From the cell containing the given text, extract its center point as [X, Y] coordinate. 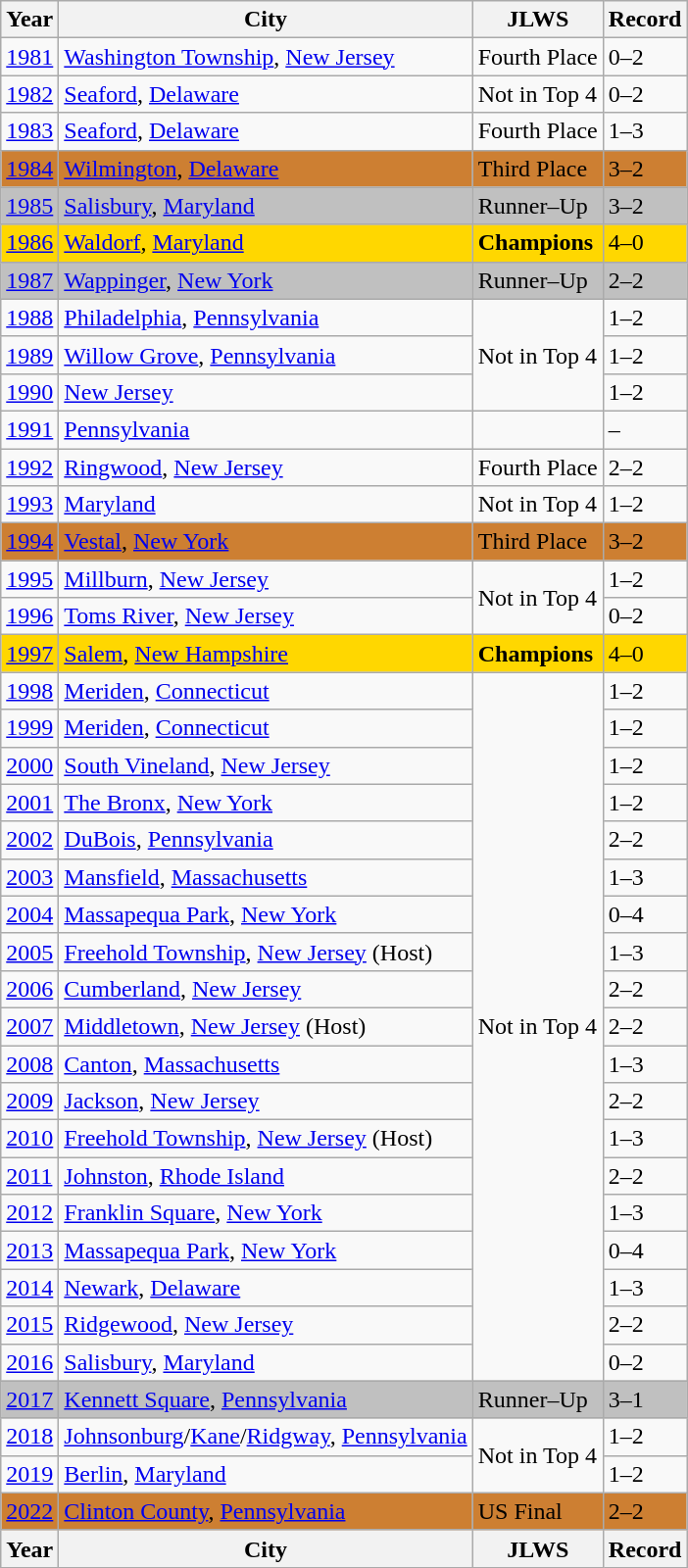
1996 [29, 616]
1983 [29, 131]
1994 [29, 542]
Maryland [266, 505]
South Vineland, New Jersey [266, 765]
Willow Grove, Pennsylvania [266, 355]
2000 [29, 765]
1985 [29, 206]
US Final [537, 1511]
Middletown, New Jersey (Host) [266, 1026]
2017 [29, 1399]
– [645, 429]
1989 [29, 355]
Salem, New Hampshire [266, 654]
Wappinger, New York [266, 280]
Canton, Massachusetts [266, 1063]
Mansfield, Massachusetts [266, 877]
Ringwood, New Jersey [266, 467]
1993 [29, 505]
2011 [29, 1176]
3–1 [645, 1399]
1990 [29, 392]
1995 [29, 579]
1981 [29, 57]
DuBois, Pennsylvania [266, 840]
2004 [29, 914]
2014 [29, 1288]
1999 [29, 728]
Wilmington, Delaware [266, 169]
The Bronx, New York [266, 803]
Johnsonburg/Kane/Ridgway, Pennsylvania [266, 1437]
Philadelphia, Pennsylvania [266, 318]
1982 [29, 94]
Washington Township, New Jersey [266, 57]
2015 [29, 1325]
2009 [29, 1102]
Jackson, New Jersey [266, 1102]
1987 [29, 280]
2005 [29, 952]
2018 [29, 1437]
Johnston, Rhode Island [266, 1176]
2022 [29, 1511]
2010 [29, 1139]
Millburn, New Jersey [266, 579]
Kennett Square, Pennsylvania [266, 1399]
2008 [29, 1063]
Franklin Square, New York [266, 1213]
New Jersey [266, 392]
Newark, Delaware [266, 1288]
1997 [29, 654]
1988 [29, 318]
2016 [29, 1362]
2013 [29, 1250]
2002 [29, 840]
1991 [29, 429]
Toms River, New Jersey [266, 616]
2006 [29, 989]
2019 [29, 1474]
1992 [29, 467]
2012 [29, 1213]
Berlin, Maryland [266, 1474]
Ridgewood, New Jersey [266, 1325]
2001 [29, 803]
1986 [29, 243]
2003 [29, 877]
1998 [29, 691]
Vestal, New York [266, 542]
2007 [29, 1026]
Cumberland, New Jersey [266, 989]
1984 [29, 169]
Pennsylvania [266, 429]
Clinton County, Pennsylvania [266, 1511]
Waldorf, Maryland [266, 243]
